Determine the (x, y) coordinate at the center of the cell enclosing the given text.  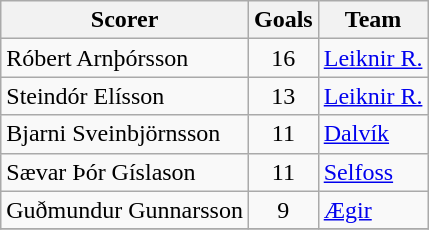
16 (283, 58)
Selfoss (373, 172)
Ægir (373, 210)
Róbert Arnþórsson (125, 58)
Goals (283, 20)
Bjarni Sveinbjörnsson (125, 134)
Sævar Þór Gíslason (125, 172)
Guðmundur Gunnarsson (125, 210)
13 (283, 96)
Steindór Elísson (125, 96)
Dalvík (373, 134)
9 (283, 210)
Scorer (125, 20)
Team (373, 20)
